Return the [x, y] coordinate for the center point of the cell that contains the specified text.  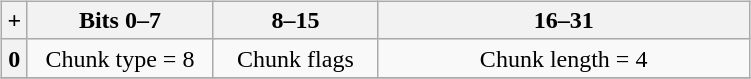
Chunk type = 8 [120, 58]
Chunk length = 4 [564, 58]
16–31 [564, 20]
0 [14, 58]
8–15 [295, 20]
Chunk flags [295, 58]
Bits 0–7 [120, 20]
+ [14, 20]
